Detect which cell encompasses the target text, then output its (X, Y) center coordinate. 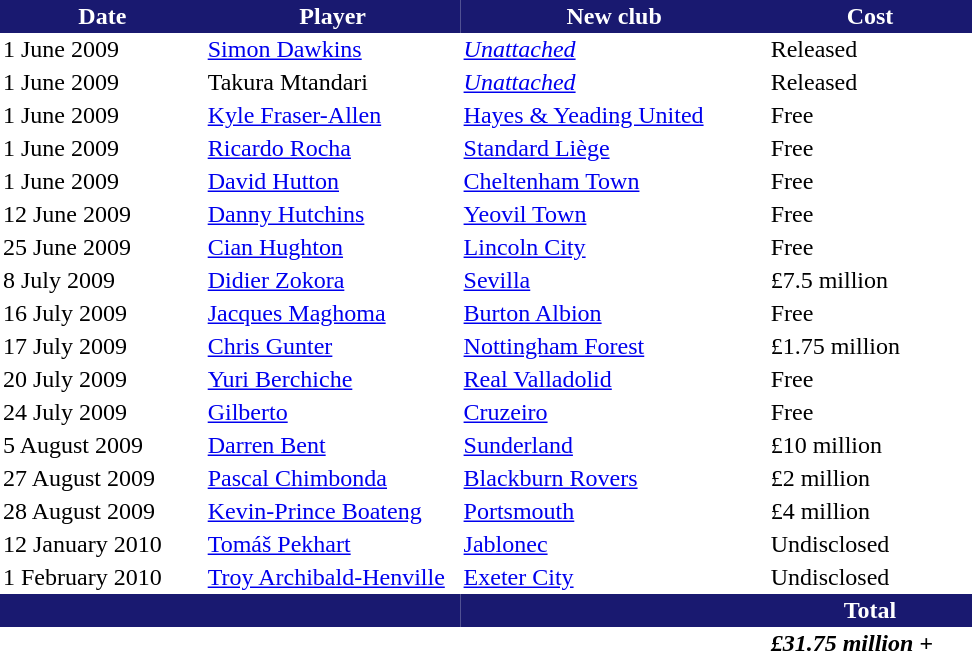
Troy Archibald-Henville (333, 578)
Tomáš Pekhart (333, 544)
Gilberto (333, 412)
Yeovil Town (614, 214)
Didier Zokora (333, 280)
24 July 2009 (102, 412)
Hayes & Yeading United (614, 116)
27 August 2009 (102, 478)
Yuri Berchiche (333, 380)
Kevin-Prince Boateng (333, 512)
Sunderland (614, 446)
Darren Bent (333, 446)
16 July 2009 (102, 314)
Date (102, 16)
12 June 2009 (102, 214)
New club (614, 16)
25 June 2009 (102, 248)
David Hutton (333, 182)
12 January 2010 (102, 544)
17 July 2009 (102, 346)
Burton Albion (614, 314)
1 February 2010 (102, 578)
Cruzeiro (614, 412)
Real Valladolid (614, 380)
Danny Hutchins (333, 214)
Sevilla (614, 280)
20 July 2009 (102, 380)
Nottingham Forest (614, 346)
Simon Dawkins (333, 50)
Jacques Maghoma (333, 314)
5 August 2009 (102, 446)
28 August 2009 (102, 512)
Blackburn Rovers (614, 478)
Portsmouth (614, 512)
Player (333, 16)
Takura Mtandari (333, 82)
Standard Liège (614, 148)
Exeter City (614, 578)
Kyle Fraser-Allen (333, 116)
Lincoln City (614, 248)
Cian Hughton (333, 248)
Cheltenham Town (614, 182)
8 July 2009 (102, 280)
Pascal Chimbonda (333, 478)
Chris Gunter (333, 346)
Ricardo Rocha (333, 148)
Jablonec (614, 544)
